Detect which cell encompasses the target text, then output its [X, Y] center coordinate. 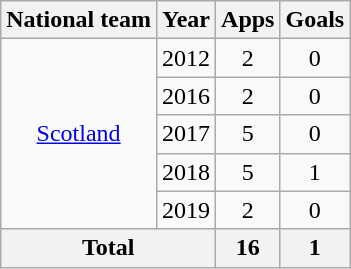
Year [186, 20]
2017 [186, 134]
2018 [186, 172]
Total [108, 248]
2019 [186, 210]
16 [248, 248]
2016 [186, 96]
Scotland [79, 134]
National team [79, 20]
2012 [186, 58]
Goals [315, 20]
Apps [248, 20]
